Identify which cell holds the provided text, then report its [x, y] central coordinate. 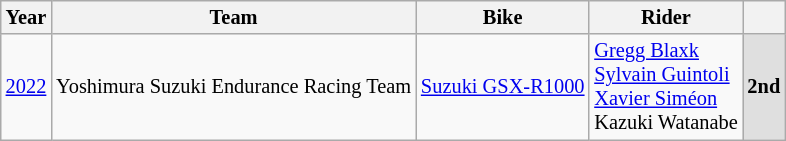
Year [26, 17]
2022 [26, 87]
Team [234, 17]
Bike [502, 17]
Yoshimura Suzuki Endurance Racing Team [234, 87]
Suzuki GSX-R1000 [502, 87]
Rider [666, 17]
2nd [764, 87]
Gregg Blaxk Sylvain Guintoli Xavier Siméon Kazuki Watanabe [666, 87]
